Output the (X, Y) coordinate of the center of the cell containing the given text.  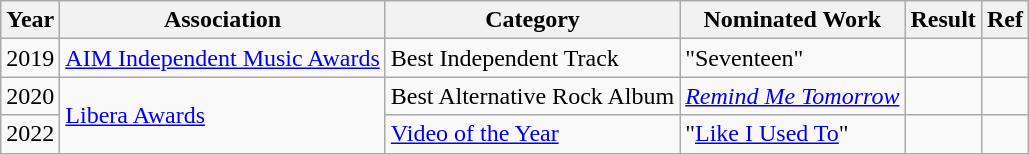
Best Alternative Rock Album (532, 96)
Libera Awards (222, 115)
AIM Independent Music Awards (222, 58)
Ref (1004, 20)
"Like I Used To" (792, 134)
Category (532, 20)
Association (222, 20)
Video of the Year (532, 134)
2020 (30, 96)
Nominated Work (792, 20)
Year (30, 20)
2019 (30, 58)
Remind Me Tomorrow (792, 96)
"Seventeen" (792, 58)
Best Independent Track (532, 58)
Result (943, 20)
2022 (30, 134)
